Output the (x, y) coordinate of the center of the cell containing the given text.  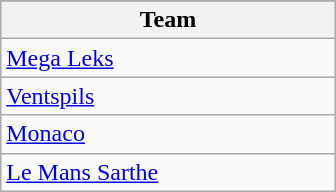
Le Mans Sarthe (168, 172)
Team (168, 20)
Mega Leks (168, 58)
Ventspils (168, 96)
Monaco (168, 134)
